Output the (x, y) coordinate of the center of the cell containing the given text.  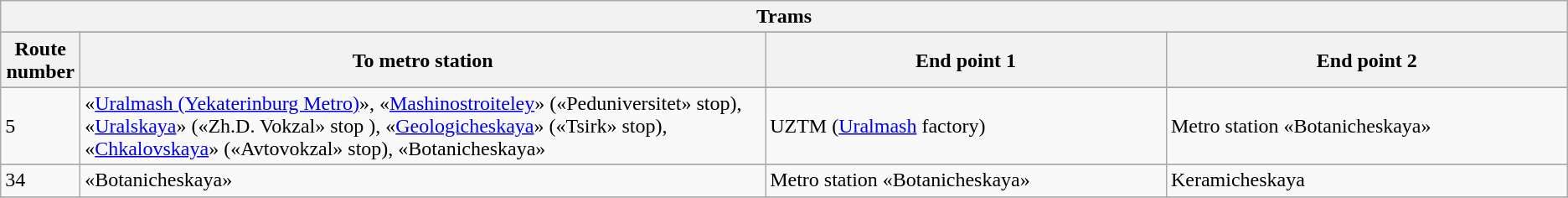
Keramicheskaya (1367, 180)
«Botanicheskaya» (423, 180)
UZTM (Uralmash factory) (967, 126)
End point 2 (1367, 60)
Route number (40, 60)
5 (40, 126)
34 (40, 180)
End point 1 (967, 60)
To metro station (423, 60)
Trams (784, 17)
